For the text-containing cell, return its midpoint in [x, y] coordinate format. 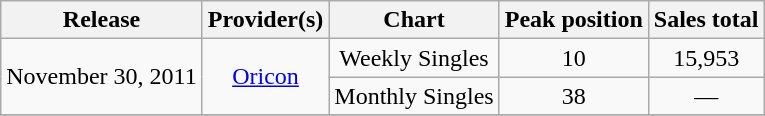
Sales total [706, 20]
Peak position [574, 20]
— [706, 96]
November 30, 2011 [102, 77]
Weekly Singles [414, 58]
Oricon [266, 77]
15,953 [706, 58]
Provider(s) [266, 20]
38 [574, 96]
10 [574, 58]
Chart [414, 20]
Monthly Singles [414, 96]
Release [102, 20]
